Pinpoint the cell where the given text exists, returning its (x, y) midpoint coordinate. 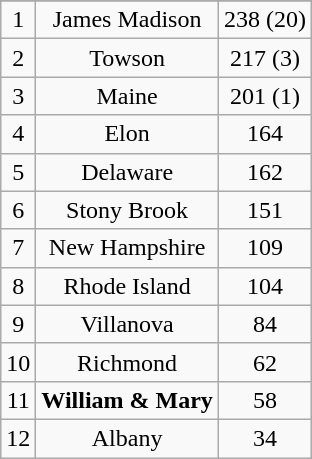
238 (20) (264, 20)
109 (264, 248)
Delaware (128, 172)
Villanova (128, 324)
104 (264, 286)
7 (18, 248)
William & Mary (128, 400)
12 (18, 438)
11 (18, 400)
James Madison (128, 20)
Stony Brook (128, 210)
1 (18, 20)
2 (18, 58)
Elon (128, 134)
62 (264, 362)
Albany (128, 438)
34 (264, 438)
3 (18, 96)
217 (3) (264, 58)
58 (264, 400)
Towson (128, 58)
9 (18, 324)
151 (264, 210)
8 (18, 286)
Richmond (128, 362)
6 (18, 210)
New Hampshire (128, 248)
Maine (128, 96)
201 (1) (264, 96)
164 (264, 134)
10 (18, 362)
Rhode Island (128, 286)
5 (18, 172)
4 (18, 134)
162 (264, 172)
84 (264, 324)
